Search for the cell housing the specified text and yield its (x, y) center coordinate. 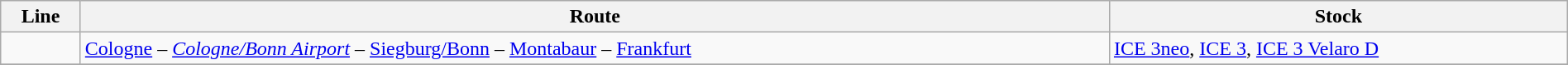
Stock (1338, 17)
Line (41, 17)
Route (595, 17)
ICE 3neo, ICE 3, ICE 3 Velaro D (1338, 48)
Cologne – Cologne/Bonn Airport – Siegburg/Bonn – Montabaur – Frankfurt (595, 48)
